Search for the cell housing the specified text and yield its [X, Y] center coordinate. 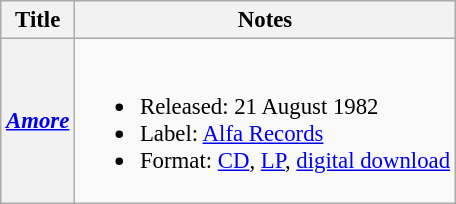
Released: 21 August 1982Label: Alfa RecordsFormat: CD, LP, digital download [266, 121]
Notes [266, 20]
Amore [38, 121]
Title [38, 20]
